Output the [X, Y] coordinate of the center of the cell containing the given text.  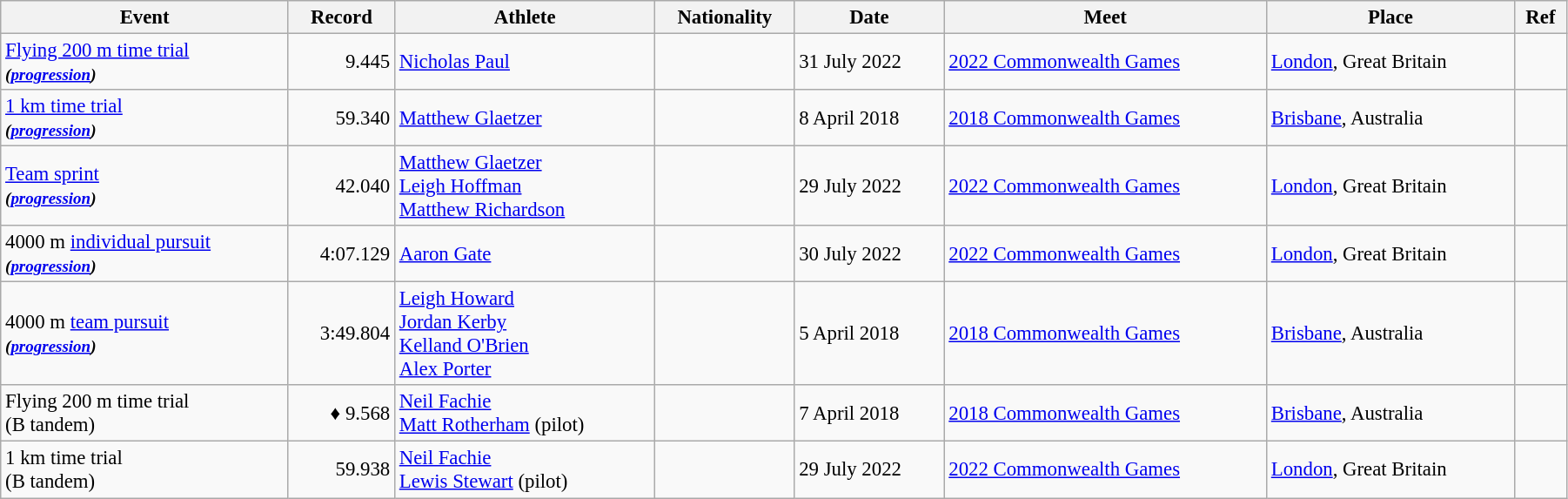
Leigh HowardJordan KerbyKelland O'BrienAlex Porter [524, 334]
Event [144, 17]
59.938 [341, 470]
Neil FachieMatt Rotherham (pilot) [524, 413]
Team sprint (progression) [144, 186]
4000 m individual pursuit (progression) [144, 254]
Meet [1105, 17]
1 km time trial (progression) [144, 118]
Aaron Gate [524, 254]
59.340 [341, 118]
Flying 200 m time trial (progression) [144, 63]
Nationality [725, 17]
1 km time trial(B tandem) [144, 470]
♦ 9.568 [341, 413]
42.040 [341, 186]
30 July 2022 [869, 254]
Matthew GlaetzerLeigh HoffmanMatthew Richardson [524, 186]
Nicholas Paul [524, 63]
Record [341, 17]
5 April 2018 [869, 334]
Flying 200 m time trial(B tandem) [144, 413]
3:49.804 [341, 334]
8 April 2018 [869, 118]
Ref [1540, 17]
Athlete [524, 17]
Place [1390, 17]
4000 m team pursuit (progression) [144, 334]
9.445 [341, 63]
Matthew Glaetzer [524, 118]
31 July 2022 [869, 63]
Date [869, 17]
4:07.129 [341, 254]
7 April 2018 [869, 413]
Neil FachieLewis Stewart (pilot) [524, 470]
